Locate the cell with the specified text and output its (x, y) center coordinate. 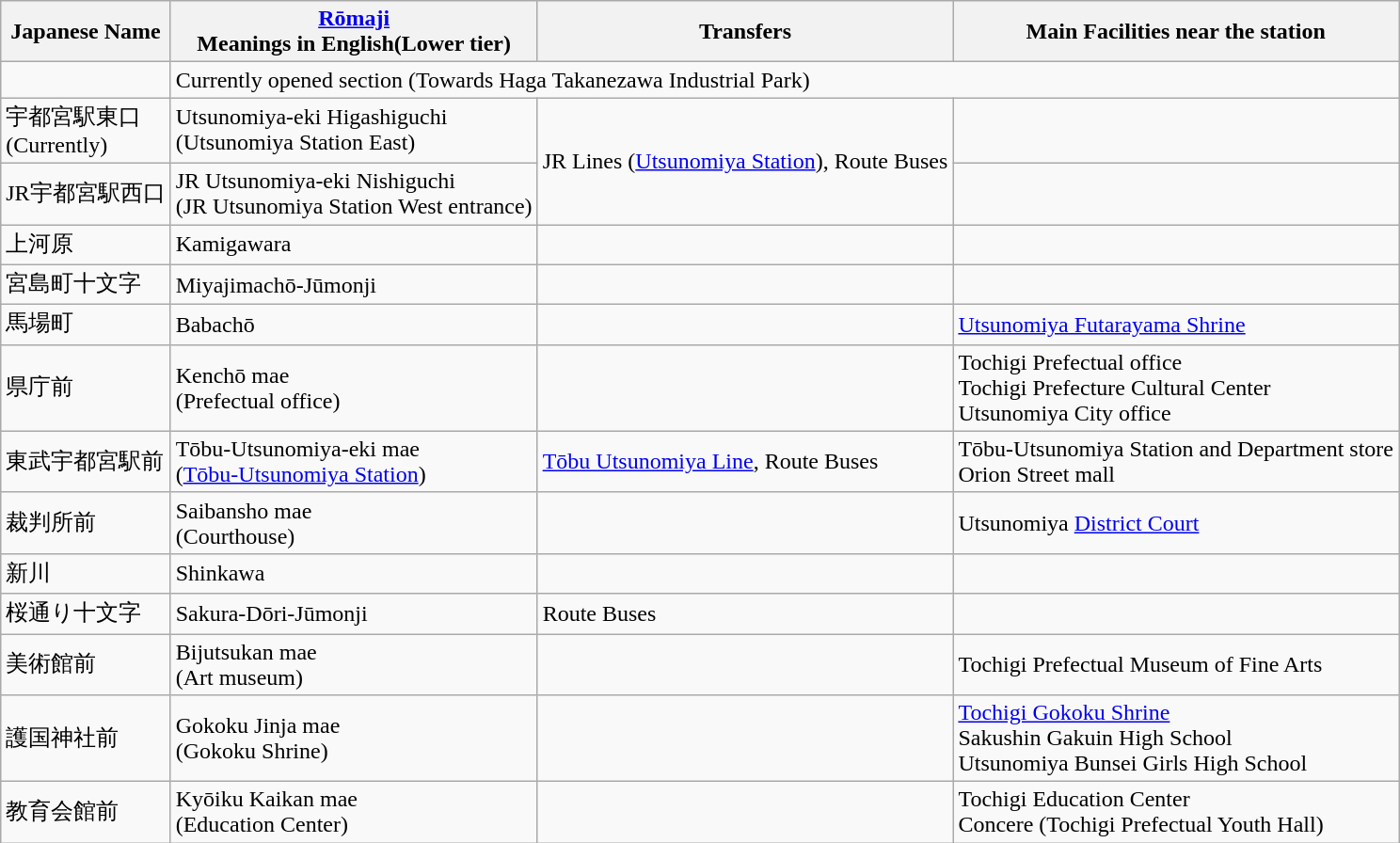
Tochigi Gokoku ShrineSakushin Gakuin High SchoolUtsunomiya Bunsei Girls High School (1176, 739)
Tochigi Prefectual Museum of Fine Arts (1176, 664)
Shinkawa (354, 574)
Sakura-Dōri-Jūmonji (354, 613)
県庁前 (86, 388)
Gokoku Jinja mae(Gokoku Shrine) (354, 739)
Main Facilities near the station (1176, 32)
馬場町 (86, 326)
Kamigawara (354, 245)
護国神社前 (86, 739)
Kenchō mae(Prefectual office) (354, 388)
教育会館前 (86, 813)
Utsunomiya District Court (1176, 523)
Kyōiku Kaikan mae(Education Center) (354, 813)
Tōbu-Utsunomiya Station and Department storeOrion Street mall (1176, 461)
Tochigi Prefectual officeTochigi Prefecture Cultural CenterUtsunomiya City office (1176, 388)
Tōbu-Utsunomiya-eki mae(Tōbu-Utsunomiya Station) (354, 461)
JR Lines (Utsunomiya Station), Route Buses (745, 162)
Utsunomiya-eki Higashiguchi(Utsunomiya Station East) (354, 131)
Transfers (745, 32)
上河原 (86, 245)
裁判所前 (86, 523)
Tochigi Education CenterConcere (Tochigi Prefectual Youth Hall) (1176, 813)
Miyajimachō-Jūmonji (354, 284)
宇都宮駅東口(Currently) (86, 131)
Tōbu Utsunomiya Line, Route Buses (745, 461)
Babachō (354, 326)
Japanese Name (86, 32)
JR Utsunomiya-eki Nishiguchi(JR Utsunomiya Station West entrance) (354, 194)
Utsunomiya Futarayama Shrine (1176, 326)
JR宇都宮駅西口 (86, 194)
東武宇都宮駅前 (86, 461)
RōmajiMeanings in English(Lower tier) (354, 32)
宮島町十文字 (86, 284)
桜通り十文字 (86, 613)
Route Buses (745, 613)
美術館前 (86, 664)
Saibansho mae(Courthouse) (354, 523)
Bijutsukan mae(Art museum) (354, 664)
Currently opened section (Towards Haga Takanezawa Industrial Park) (785, 80)
新川 (86, 574)
